From the cell containing the given text, extract its center point as (X, Y) coordinate. 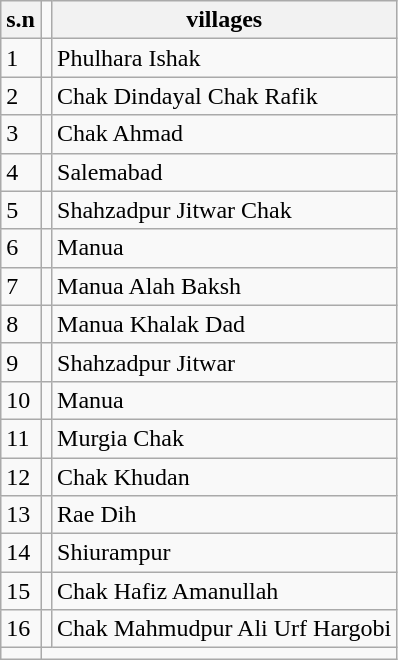
Chak Hafiz Amanullah (224, 591)
Murgia Chak (224, 438)
Rae Dih (224, 515)
11 (21, 438)
Chak Mahmudpur Ali Urf Hargobi (224, 629)
6 (21, 248)
5 (21, 210)
4 (21, 172)
14 (21, 553)
9 (21, 362)
16 (21, 629)
13 (21, 515)
2 (21, 96)
villages (224, 20)
Shahzadpur Jitwar (224, 362)
Shahzadpur Jitwar Chak (224, 210)
Chak Dindayal Chak Rafik (224, 96)
s.n (21, 20)
Phulhara Ishak (224, 58)
3 (21, 134)
8 (21, 324)
Chak Khudan (224, 477)
Shiurampur (224, 553)
Manua Khalak Dad (224, 324)
7 (21, 286)
12 (21, 477)
Manua Alah Baksh (224, 286)
Chak Ahmad (224, 134)
1 (21, 58)
10 (21, 400)
Salemabad (224, 172)
15 (21, 591)
